Return [X, Y] of the center of cell containing provided text 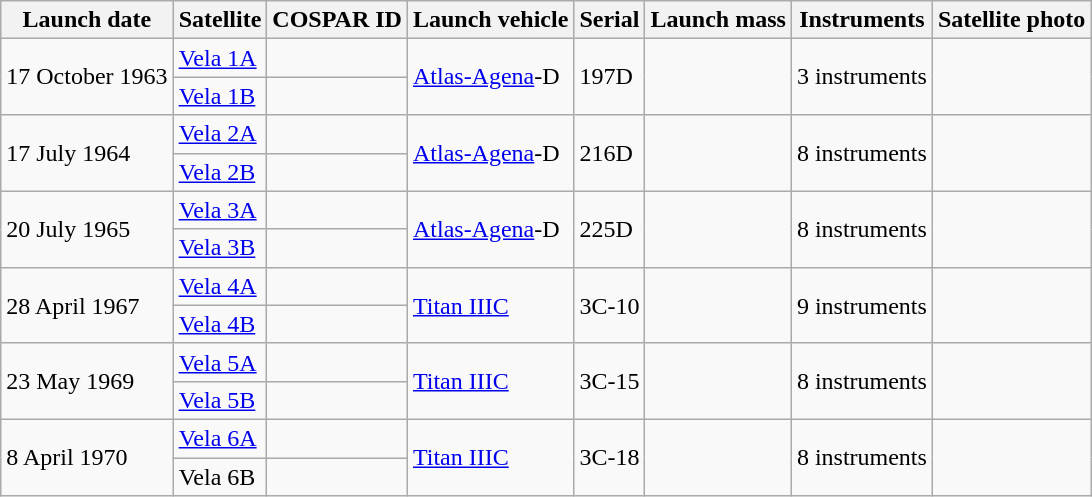
Vela 4B [220, 324]
3C-15 [610, 381]
Vela 3B [220, 248]
Vela 4A [220, 286]
COSPAR ID [338, 20]
Launch date [87, 20]
Vela 1A [220, 58]
216D [610, 153]
Vela 3A [220, 210]
Vela 6A [220, 438]
17 July 1964 [87, 153]
Vela 2B [220, 172]
Launch vehicle [490, 20]
Vela 6B [220, 477]
225D [610, 229]
Instruments [862, 20]
3C-10 [610, 305]
Vela 5B [220, 400]
Vela 2A [220, 134]
197D [610, 77]
20 July 1965 [87, 229]
8 April 1970 [87, 457]
28 April 1967 [87, 305]
Satellite photo [1011, 20]
17 October 1963 [87, 77]
3 instruments [862, 77]
Launch mass [718, 20]
3C-18 [610, 457]
Vela 5A [220, 362]
23 May 1969 [87, 381]
Serial [610, 20]
Satellite [220, 20]
9 instruments [862, 305]
Vela 1B [220, 96]
